Identify which cell holds the provided text, then report its [x, y] central coordinate. 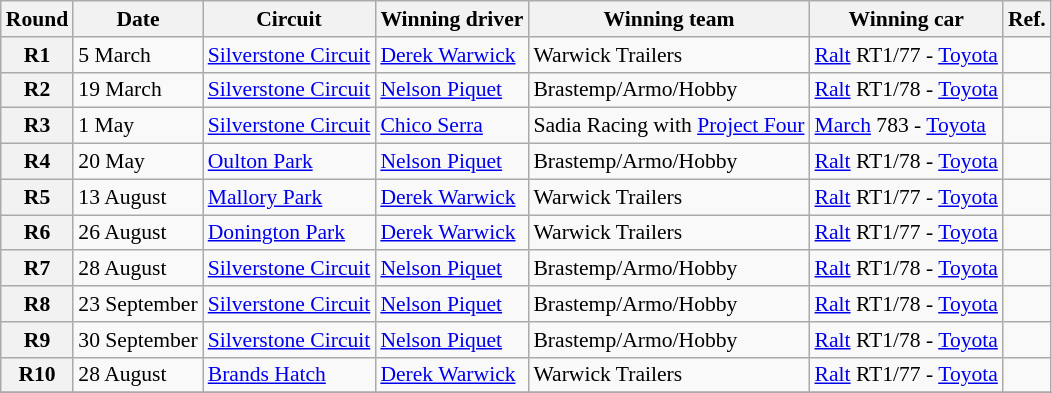
5 March [138, 55]
20 May [138, 162]
19 March [138, 90]
23 September [138, 304]
Sadia Racing with Project Four [668, 126]
R3 [38, 126]
Winning car [906, 19]
Mallory Park [290, 197]
13 August [138, 197]
Winning driver [452, 19]
1 May [138, 126]
Ref. [1027, 19]
Round [38, 19]
30 September [138, 340]
R2 [38, 90]
R4 [38, 162]
26 August [138, 233]
Brands Hatch [290, 375]
R9 [38, 340]
R6 [38, 233]
R10 [38, 375]
March 783 - Toyota [906, 126]
Oulton Park [290, 162]
R1 [38, 55]
R5 [38, 197]
R8 [38, 304]
Chico Serra [452, 126]
Date [138, 19]
Donington Park [290, 233]
R7 [38, 269]
Winning team [668, 19]
Circuit [290, 19]
